Provide the (X, Y) coordinate of the cell's center where the given text is located.  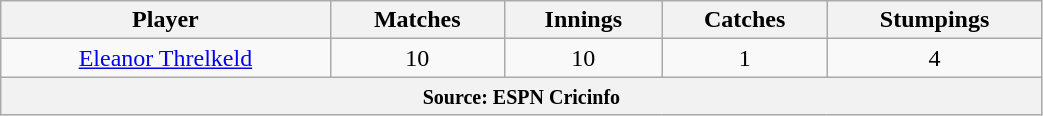
Eleanor Threlkeld (166, 58)
4 (934, 58)
Matches (417, 20)
Catches (744, 20)
Source: ESPN Cricinfo (522, 96)
Player (166, 20)
Innings (583, 20)
Stumpings (934, 20)
1 (744, 58)
